Return [X, Y] of the center of cell containing provided text 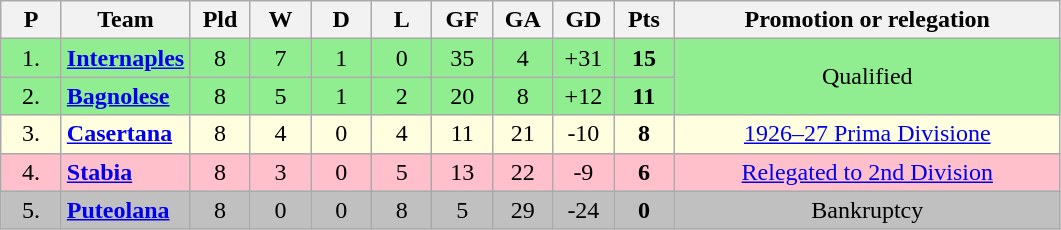
GD [584, 20]
Pld [220, 20]
20 [462, 96]
Internaples [125, 58]
7 [280, 58]
GF [462, 20]
6 [644, 172]
Team [125, 20]
Bankruptcy [867, 210]
22 [524, 172]
1. [32, 58]
+31 [584, 58]
Qualified [867, 77]
29 [524, 210]
3. [32, 134]
Stabia [125, 172]
Bagnolese [125, 96]
Puteolana [125, 210]
-9 [584, 172]
-10 [584, 134]
P [32, 20]
3 [280, 172]
35 [462, 58]
1926–27 Prima Divisione [867, 134]
-24 [584, 210]
4. [32, 172]
Relegated to 2nd Division [867, 172]
21 [524, 134]
2. [32, 96]
15 [644, 58]
2 [402, 96]
5. [32, 210]
D [342, 20]
13 [462, 172]
GA [524, 20]
W [280, 20]
Promotion or relegation [867, 20]
+12 [584, 96]
L [402, 20]
Pts [644, 20]
Casertana [125, 134]
